For the text-containing cell, return its midpoint in [x, y] coordinate format. 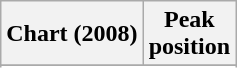
Chart (2008) [72, 34]
Peakposition [189, 34]
